Detect which cell encompasses the target text, then output its (X, Y) center coordinate. 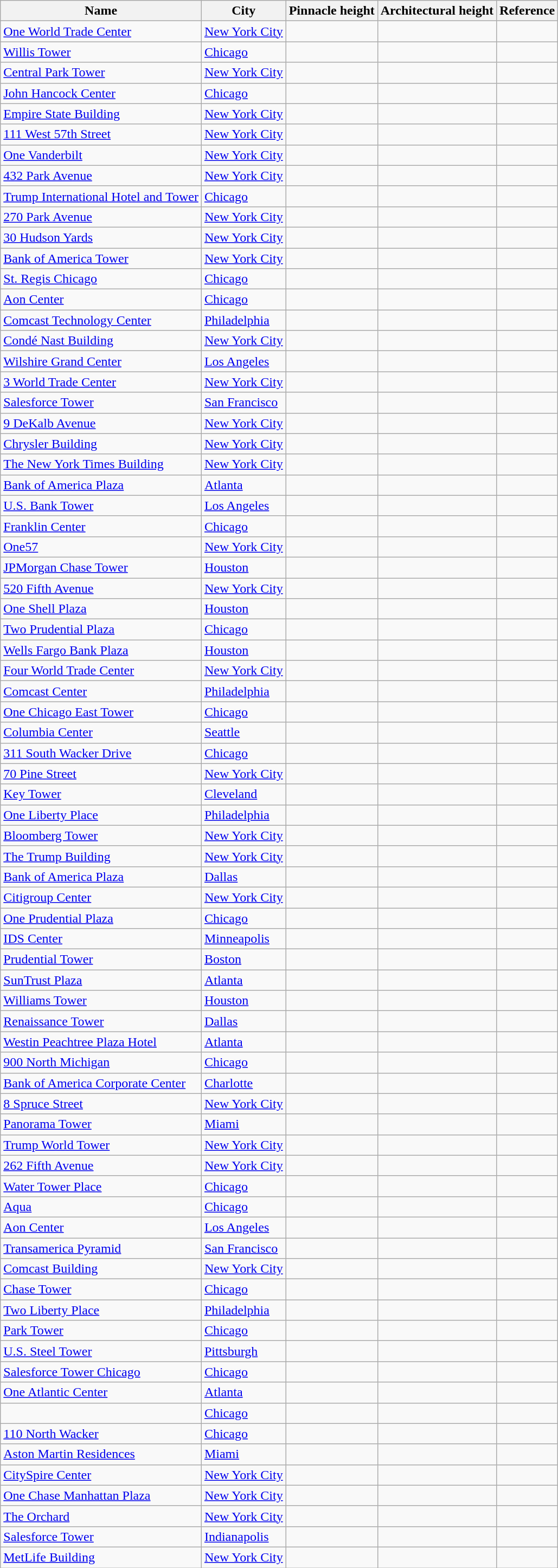
Wells Fargo Bank Plaza (101, 650)
111 West 57th Street (101, 134)
CitySpire Center (101, 1475)
Trump International Hotel and Tower (101, 196)
City (243, 11)
Trump World Tower (101, 1145)
One57 (101, 547)
One World Trade Center (101, 31)
One Prudential Plaza (101, 918)
Bank of America Tower (101, 258)
Minneapolis (243, 939)
One Shell Plaza (101, 609)
Aqua (101, 1207)
Cleveland (243, 794)
Indianapolis (243, 1537)
Aston Martin Residences (101, 1454)
70 Pine Street (101, 774)
Comcast Technology Center (101, 320)
Renaissance Tower (101, 1021)
110 North Wacker (101, 1434)
John Hancock Center (101, 93)
The Orchard (101, 1516)
Panorama Tower (101, 1124)
The Trump Building (101, 856)
Pittsburgh (243, 1351)
9 DeKalb Avenue (101, 423)
Citigroup Center (101, 897)
Pinnacle height (332, 11)
SunTrust Plaza (101, 980)
520 Fifth Avenue (101, 588)
8 Spruce Street (101, 1104)
MetLife Building (101, 1557)
Comcast Building (101, 1269)
Wilshire Grand Center (101, 361)
U.S. Bank Tower (101, 506)
JPMorgan Chase Tower (101, 567)
Reference (527, 11)
Williams Tower (101, 1001)
Chrysler Building (101, 444)
262 Fifth Avenue (101, 1165)
One Liberty Place (101, 815)
Franklin Center (101, 526)
Comcast Center (101, 691)
Architectural height (437, 11)
Two Prudential Plaza (101, 630)
Bank of America Corporate Center (101, 1083)
Boston (243, 960)
900 North Michigan (101, 1062)
Seattle (243, 733)
The New York Times Building (101, 464)
Two Liberty Place (101, 1310)
One Chicago East Tower (101, 712)
Chase Tower (101, 1290)
One Chase Manhattan Plaza (101, 1495)
Salesforce Tower Chicago (101, 1372)
One Atlantic Center (101, 1392)
Empire State Building (101, 114)
St. Regis Chicago (101, 279)
Bloomberg Tower (101, 835)
Transamerica Pyramid (101, 1248)
IDS Center (101, 939)
Four World Trade Center (101, 671)
One Vanderbilt (101, 155)
Central Park Tower (101, 73)
311 South Wacker Drive (101, 753)
3 World Trade Center (101, 382)
Charlotte (243, 1083)
Willis Tower (101, 52)
Key Tower (101, 794)
30 Hudson Yards (101, 237)
Westin Peachtree Plaza Hotel (101, 1042)
Name (101, 11)
Columbia Center (101, 733)
432 Park Avenue (101, 176)
Prudential Tower (101, 960)
Park Tower (101, 1331)
Condé Nast Building (101, 341)
U.S. Steel Tower (101, 1351)
Water Tower Place (101, 1186)
270 Park Avenue (101, 217)
